From the cell containing the given text, extract its center point as [X, Y] coordinate. 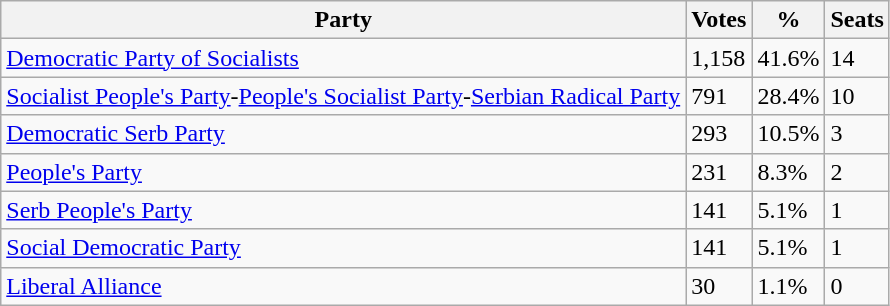
% [788, 20]
Social Democratic Party [344, 248]
Serb People's Party [344, 210]
791 [719, 96]
14 [857, 58]
Party [344, 20]
28.4% [788, 96]
1.1% [788, 286]
30 [719, 286]
Democratic Serb Party [344, 134]
0 [857, 286]
People's Party [344, 172]
Seats [857, 20]
1,158 [719, 58]
41.6% [788, 58]
231 [719, 172]
3 [857, 134]
10 [857, 96]
10.5% [788, 134]
8.3% [788, 172]
293 [719, 134]
Socialist People's Party-People's Socialist Party-Serbian Radical Party [344, 96]
Votes [719, 20]
Democratic Party of Socialists [344, 58]
Liberal Alliance [344, 286]
2 [857, 172]
